Capture the cell that displays the provided text and extract its (x, y) central coordinate. 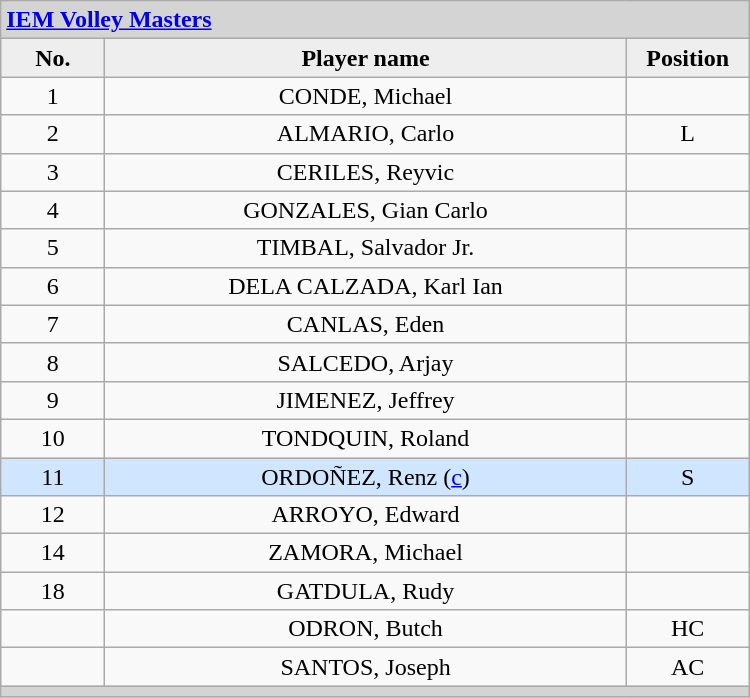
No. (53, 58)
11 (53, 477)
18 (53, 591)
SALCEDO, Arjay (366, 362)
TIMBAL, Salvador Jr. (366, 248)
ORDOÑEZ, Renz (c) (366, 477)
GONZALES, Gian Carlo (366, 210)
ZAMORA, Michael (366, 553)
Player name (366, 58)
Position (688, 58)
DELA CALZADA, Karl Ian (366, 286)
8 (53, 362)
2 (53, 134)
AC (688, 667)
ALMARIO, Carlo (366, 134)
14 (53, 553)
1 (53, 96)
S (688, 477)
ARROYO, Edward (366, 515)
4 (53, 210)
HC (688, 629)
CERILES, Reyvic (366, 172)
SANTOS, Joseph (366, 667)
JIMENEZ, Jeffrey (366, 400)
TONDQUIN, Roland (366, 438)
6 (53, 286)
IEM Volley Masters (375, 20)
9 (53, 400)
GATDULA, Rudy (366, 591)
ODRON, Butch (366, 629)
7 (53, 324)
CONDE, Michael (366, 96)
12 (53, 515)
3 (53, 172)
CANLAS, Eden (366, 324)
L (688, 134)
5 (53, 248)
10 (53, 438)
